Detect which cell encompasses the target text, then output its (X, Y) center coordinate. 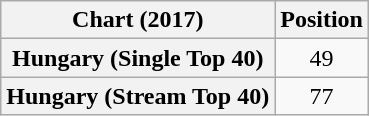
Chart (2017) (138, 20)
Hungary (Stream Top 40) (138, 96)
Position (322, 20)
Hungary (Single Top 40) (138, 58)
49 (322, 58)
77 (322, 96)
